For the text-containing cell, return its midpoint in [X, Y] coordinate format. 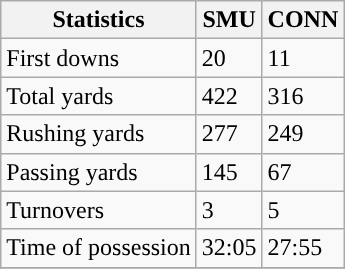
5 [303, 210]
Passing yards [99, 172]
Statistics [99, 20]
11 [303, 58]
32:05 [229, 248]
27:55 [303, 248]
277 [229, 134]
316 [303, 96]
3 [229, 210]
Total yards [99, 96]
Turnovers [99, 210]
SMU [229, 20]
Rushing yards [99, 134]
422 [229, 96]
249 [303, 134]
Time of possession [99, 248]
CONN [303, 20]
20 [229, 58]
67 [303, 172]
First downs [99, 58]
145 [229, 172]
